Return [X, Y] of the center of cell containing provided text 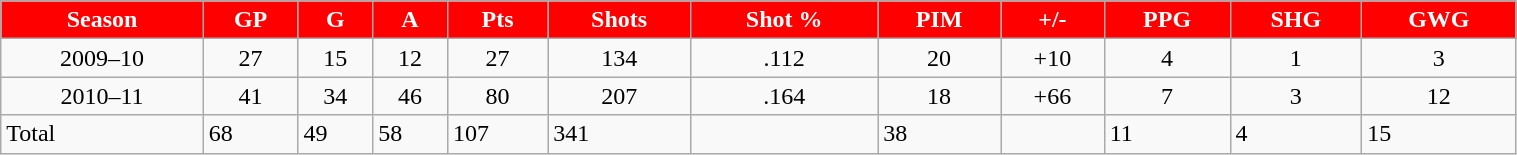
1 [1296, 58]
2010–11 [102, 96]
PIM [940, 20]
134 [620, 58]
341 [620, 134]
49 [336, 134]
Season [102, 20]
207 [620, 96]
107 [497, 134]
GWG [1439, 20]
GP [250, 20]
2009–10 [102, 58]
SHG [1296, 20]
Pts [497, 20]
41 [250, 96]
G [336, 20]
38 [940, 134]
A [410, 20]
PPG [1167, 20]
+/- [1053, 20]
20 [940, 58]
Total [102, 134]
7 [1167, 96]
68 [250, 134]
+66 [1053, 96]
80 [497, 96]
+10 [1053, 58]
11 [1167, 134]
.112 [784, 58]
46 [410, 96]
.164 [784, 96]
Shot % [784, 20]
34 [336, 96]
58 [410, 134]
18 [940, 96]
Shots [620, 20]
